Determine the (X, Y) coordinate at the center of the cell enclosing the given text.  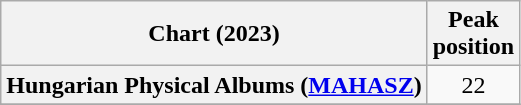
Peakposition (473, 34)
Hungarian Physical Albums (MAHASZ) (214, 85)
Chart (2023) (214, 34)
22 (473, 85)
